Identify which cell holds the provided text, then report its (x, y) central coordinate. 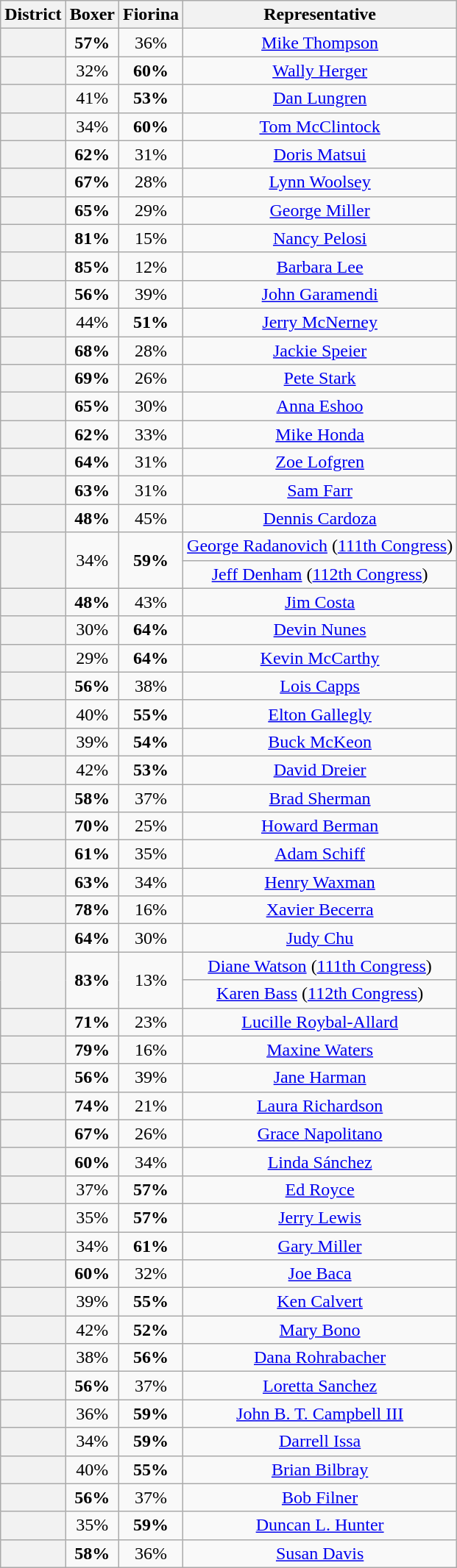
Lynn Woolsey (320, 182)
Mike Thompson (320, 43)
78% (92, 910)
Susan Davis (320, 1553)
44% (92, 322)
Loretta Sanchez (320, 1386)
Mary Bono (320, 1330)
Boxer (92, 15)
83% (92, 980)
Zoe Lofgren (320, 462)
Jackie Speier (320, 351)
Henry Waxman (320, 882)
85% (92, 266)
21% (150, 1106)
Joe Baca (320, 1274)
Kevin McCarthy (320, 658)
68% (92, 351)
Sam Farr (320, 490)
Doris Matsui (320, 154)
Adam Schiff (320, 854)
71% (92, 1022)
81% (92, 238)
Anna Eshoo (320, 407)
74% (92, 1106)
23% (150, 1022)
Karen Bass (112th Congress) (320, 994)
John Garamendi (320, 294)
79% (92, 1050)
Jim Costa (320, 602)
Dennis Cardoza (320, 518)
David Dreier (320, 770)
Jerry Lewis (320, 1217)
Representative (320, 15)
69% (92, 379)
12% (150, 266)
Ken Calvert (320, 1302)
52% (150, 1330)
Judy Chu (320, 938)
Howard Berman (320, 826)
Laura Richardson (320, 1106)
Jane Harman (320, 1078)
Elton Gallegly (320, 714)
Duncan L. Hunter (320, 1525)
District (33, 15)
Mike Honda (320, 434)
Diane Watson (111th Congress) (320, 966)
Ed Royce (320, 1189)
Lois Capps (320, 686)
Jerry McNerney (320, 322)
Maxine Waters (320, 1050)
13% (150, 980)
John B. T. Campbell III (320, 1414)
George Radanovich (111th Congress) (320, 546)
70% (92, 826)
Dana Rohrabacher (320, 1358)
25% (150, 826)
Wally Herger (320, 71)
Xavier Becerra (320, 910)
Brian Bilbray (320, 1469)
Dan Lungren (320, 99)
Brad Sherman (320, 798)
54% (150, 742)
Barbara Lee (320, 266)
Grace Napolitano (320, 1134)
Lucille Roybal-Allard (320, 1022)
Buck McKeon (320, 742)
33% (150, 434)
Devin Nunes (320, 630)
15% (150, 238)
41% (92, 99)
Jeff Denham (112th Congress) (320, 574)
Fiorina (150, 15)
45% (150, 518)
Linda Sánchez (320, 1161)
43% (150, 602)
Darrell Issa (320, 1442)
Nancy Pelosi (320, 238)
Bob Filner (320, 1497)
Pete Stark (320, 379)
George Miller (320, 210)
Gary Miller (320, 1246)
51% (150, 322)
Tom McClintock (320, 126)
